From the cell containing the given text, extract its center point as [X, Y] coordinate. 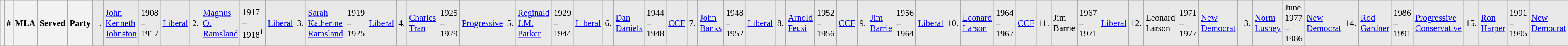
15. [1471, 23]
1929 – 1944 [562, 23]
# [9, 23]
10. [953, 23]
Progressive [483, 23]
4. [402, 23]
1944 – 1948 [655, 23]
9. [863, 23]
Reginald J.M. Parker [534, 23]
Served [53, 23]
11. [1044, 23]
1925 – 1929 [449, 23]
1991 – 1995 [1518, 23]
Sarah Katherine Ramsland [326, 23]
Dan Daniels [629, 23]
1908 – 1917 [150, 23]
Norm Lusney [1268, 23]
2. [196, 23]
8. [780, 23]
1. [98, 23]
MLA [25, 23]
6. [608, 23]
1919 – 1925 [356, 23]
1956 – 1964 [905, 23]
Arnold Feusi [800, 23]
Magnus O. Ramsland [220, 23]
3. [300, 23]
1948 – 1952 [735, 23]
Rod Gardner [1375, 23]
7. [693, 23]
12. [1136, 23]
Ron Harper [1493, 23]
June 1977 – 1986 [1293, 23]
John Kenneth Johnston [121, 23]
1967 – 1971 [1088, 23]
John Banks [711, 23]
1986 – 1991 [1402, 23]
Progressive Conservative [1438, 23]
5. [510, 23]
14. [1351, 23]
Party [80, 23]
1971 – 1977 [1188, 23]
Charles Tran [423, 23]
1964 – 1967 [1005, 23]
1917 – 19181 [253, 23]
1952 – 1956 [826, 23]
13. [1245, 23]
